Output the (x, y) coordinate of the center of the cell containing the given text.  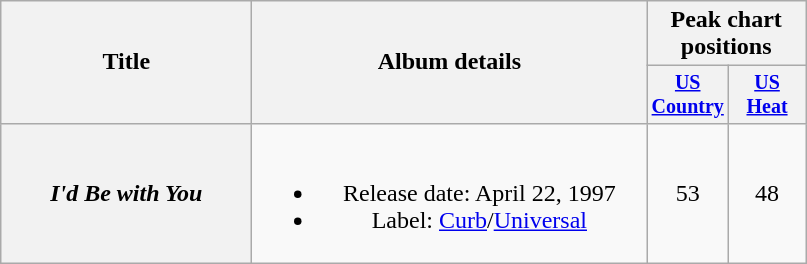
I'd Be with You (126, 193)
Release date: April 22, 1997Label: Curb/Universal (450, 193)
Album details (450, 62)
48 (768, 193)
Peak chartpositions (726, 34)
US Country (688, 94)
US Heat (768, 94)
Title (126, 62)
53 (688, 193)
